Search for the cell housing the specified text and yield its [X, Y] center coordinate. 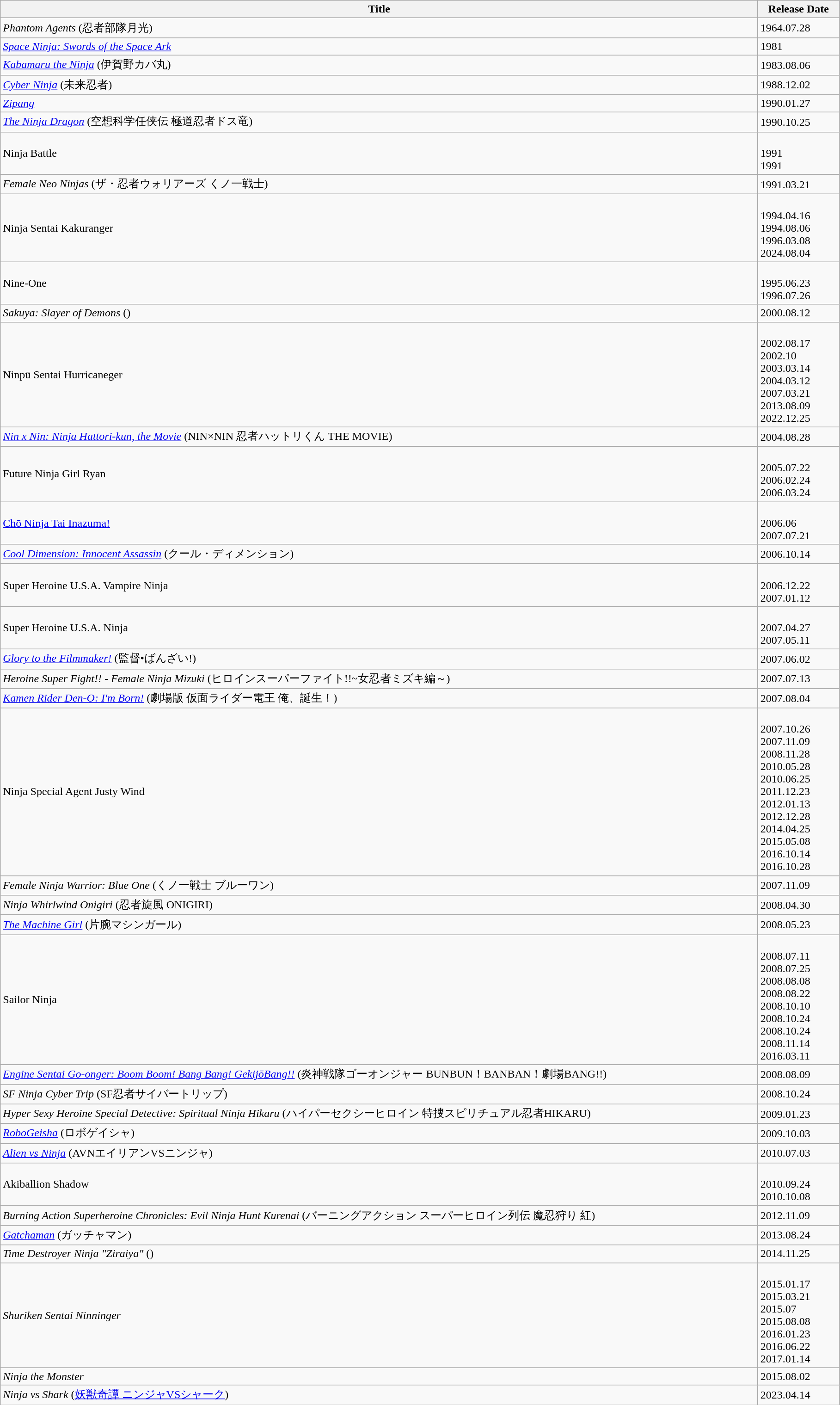
1991.03.21 [798, 184]
2015.08.02 [798, 1376]
Ninja vs Shark (妖獣奇譚 ニンジャVSシャーク) [379, 1395]
2007.11.09 [798, 885]
Time Destroyer Ninja "Ziraiya" () [379, 1254]
2023.04.14 [798, 1395]
Akiballion Shadow [379, 1184]
2007.04.272007.05.11 [798, 628]
The Ninja Dragon (空想科学任侠伝 極道忍者ドス竜) [379, 122]
Future Ninja Girl Ryan [379, 474]
2009.10.03 [798, 1134]
2006.10.14 [798, 554]
Kamen Rider Den-O: I'm Born! (劇場版 仮面ライダー電王 俺、誕生！) [379, 698]
Title [379, 9]
2005.07.222006.02.242006.03.24 [798, 474]
2015.01.172015.03.212015.072015.08.082016.01.232016.06.222017.01.14 [798, 1315]
The Machine Girl (片腕マシンガール) [379, 925]
2008.10.24 [798, 1094]
2006.062007.07.21 [798, 523]
1988.12.02 [798, 85]
2013.08.24 [798, 1235]
2008.08.09 [798, 1075]
Ninja Whirlwind Onigiri (忍者旋風 ONIGIRI) [379, 906]
Sailor Ninja [379, 1000]
Ninpū Sentai Hurricaneger [379, 375]
2007.10.262007.11.092008.11.282010.05.282010.06.252011.12.232012.01.132012.12.282014.04.252015.05.082016.10.142016.10.28 [798, 792]
Heroine Super Fight!! - Female Ninja Mizuki (ヒロインスーパーファイト!!~女忍者ミズキ編～) [379, 679]
Kabamaru the Ninja (伊賀野カバ丸) [379, 65]
Nin x Nin: Ninja Hattori-kun, the Movie (NIN×NIN 忍者ハットリくん THE MOVIE) [379, 437]
2007.06.02 [798, 659]
2007.08.04 [798, 698]
2008.05.23 [798, 925]
Cool Dimension: Innocent Assassin (クール・ディメンション) [379, 554]
Super Heroine U.S.A. Vampire Ninja [379, 585]
2004.08.28 [798, 437]
2009.01.23 [798, 1114]
Female Ninja Warrior: Blue One (くノ一戦士 ブルーワン) [379, 885]
Sakuya: Slayer of Demons () [379, 313]
SF Ninja Cyber Trip (SF忍者サイバートリップ) [379, 1094]
Gatchaman (ガッチャマン) [379, 1235]
Ninja Special Agent Justy Wind [379, 792]
Ninja Battle [379, 153]
2000.08.12 [798, 313]
Chō Ninja Tai Inazuma! [379, 523]
Release Date [798, 9]
Ninja Sentai Kakuranger [379, 228]
1983.08.06 [798, 65]
2010.09.242010.10.08 [798, 1184]
Shuriken Sentai Ninninger [379, 1315]
Space Ninja: Swords of the Space Ark [379, 46]
2012.11.09 [798, 1215]
Nine-One [379, 283]
1964.07.28 [798, 28]
2002.08.172002.102003.03.142004.03.122007.03.212013.08.092022.12.25 [798, 375]
2014.11.25 [798, 1254]
Cyber Ninja (未来忍者) [379, 85]
2008.07.112008.07.252008.08.082008.08.222008.10.102008.10.242008.10.242008.11.142016.03.11 [798, 1000]
2008.04.30 [798, 906]
1990.10.25 [798, 122]
1995.06.231996.07.26 [798, 283]
19911991 [798, 153]
Super Heroine U.S.A. Ninja [379, 628]
1981 [798, 46]
Engine Sentai Go-onger: Boom Boom! Bang Bang! GekijōBang!! (炎神戦隊ゴーオンジャー BUNBUN！BANBAN！劇場BANG!!) [379, 1075]
1990.01.27 [798, 104]
Ninja the Monster [379, 1376]
2007.07.13 [798, 679]
Female Neo Ninjas (ザ・忍者ウォリアーズ くノ一戦士) [379, 184]
1994.04.161994.08.061996.03.082024.08.04 [798, 228]
2010.07.03 [798, 1153]
Burning Action Superheroine Chronicles: Evil Ninja Hunt Kurenai (バーニングアクション スーパーヒロイン列伝 魔忍狩り 紅) [379, 1215]
2006.12.222007.01.12 [798, 585]
Glory to the Filmmaker! (監督•ばんざい!) [379, 659]
Alien vs Ninja (AVNエイリアンVSニンジャ) [379, 1153]
Hyper Sexy Heroine Special Detective: Spiritual Ninja Hikaru (ハイパーセクシーヒロイン 特捜スピリチュアル忍者HIKARU) [379, 1114]
RoboGeisha (ロボゲイシャ) [379, 1134]
Zipang [379, 104]
Phantom Agents (忍者部隊月光) [379, 28]
